Find where the given text appears and provide that cell's center as [x, y] coordinate. 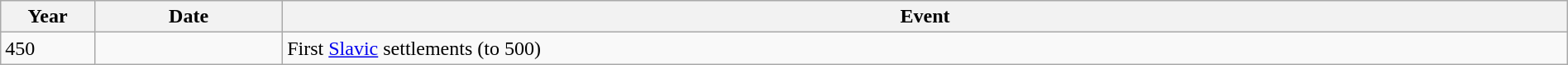
First Slavic settlements (to 500) [925, 48]
Event [925, 17]
450 [48, 48]
Year [48, 17]
Date [189, 17]
